Capture the cell that displays the provided text and extract its (X, Y) central coordinate. 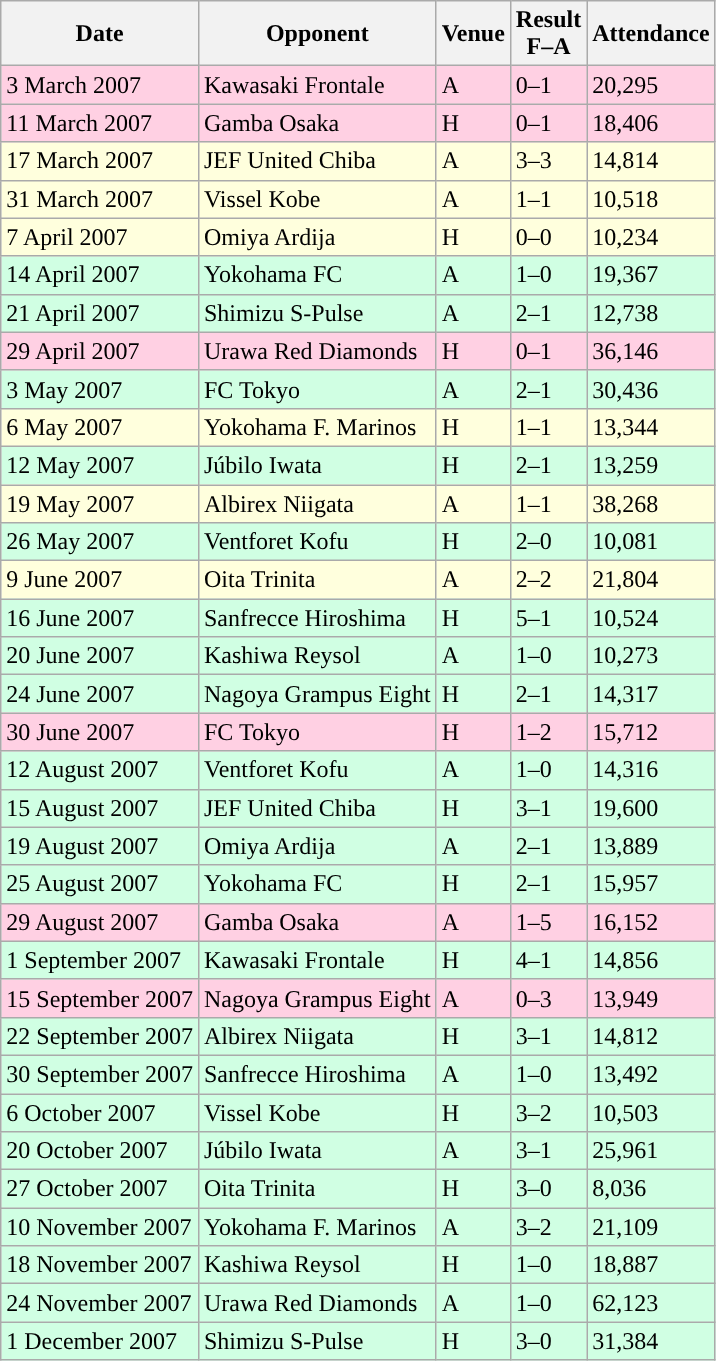
7 April 2007 (100, 237)
15,957 (651, 884)
38,268 (651, 503)
13,344 (651, 427)
27 October 2007 (100, 1189)
19,367 (651, 275)
6 October 2007 (100, 1113)
Opponent (317, 34)
1 September 2007 (100, 960)
0–0 (548, 237)
11 March 2007 (100, 123)
Venue (473, 34)
0–3 (548, 998)
3 May 2007 (100, 389)
36,146 (651, 351)
24 June 2007 (100, 694)
13,259 (651, 465)
6 May 2007 (100, 427)
Attendance (651, 34)
12,738 (651, 313)
10,234 (651, 237)
13,949 (651, 998)
14,856 (651, 960)
15 September 2007 (100, 998)
20 October 2007 (100, 1151)
12 May 2007 (100, 465)
3 March 2007 (100, 85)
20,295 (651, 85)
21,804 (651, 580)
20 June 2007 (100, 656)
10,081 (651, 542)
31 March 2007 (100, 199)
Date (100, 34)
10,518 (651, 199)
30 June 2007 (100, 732)
30 September 2007 (100, 1074)
1–2 (548, 732)
18,406 (651, 123)
10,524 (651, 618)
1 December 2007 (100, 1341)
14,814 (651, 161)
14,812 (651, 1036)
14,316 (651, 770)
10,273 (651, 656)
18,887 (651, 1265)
13,492 (651, 1074)
29 April 2007 (100, 351)
31,384 (651, 1341)
18 November 2007 (100, 1265)
14 April 2007 (100, 275)
21,109 (651, 1227)
29 August 2007 (100, 922)
15 August 2007 (100, 808)
19 May 2007 (100, 503)
ResultF–A (548, 34)
21 April 2007 (100, 313)
17 March 2007 (100, 161)
26 May 2007 (100, 542)
12 August 2007 (100, 770)
25,961 (651, 1151)
16,152 (651, 922)
2–2 (548, 580)
25 August 2007 (100, 884)
9 June 2007 (100, 580)
1–5 (548, 922)
13,889 (651, 846)
24 November 2007 (100, 1303)
15,712 (651, 732)
10 November 2007 (100, 1227)
2–0 (548, 542)
3–3 (548, 161)
8,036 (651, 1189)
19 August 2007 (100, 846)
10,503 (651, 1113)
16 June 2007 (100, 618)
14,317 (651, 694)
5–1 (548, 618)
4–1 (548, 960)
19,600 (651, 808)
30,436 (651, 389)
22 September 2007 (100, 1036)
62,123 (651, 1303)
